Locate the cell with the specified text and output its (X, Y) center coordinate. 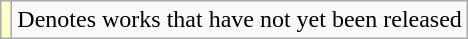
Denotes works that have not yet been released (240, 20)
